Locate the cell with the specified text and output its (X, Y) center coordinate. 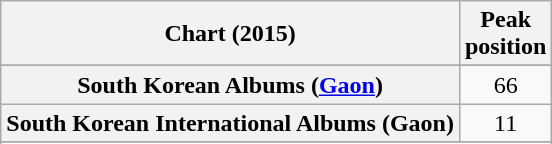
South Korean International Albums (Gaon) (230, 123)
11 (505, 123)
South Korean Albums (Gaon) (230, 85)
Chart (2015) (230, 34)
Peakposition (505, 34)
66 (505, 85)
